For the text-containing cell, return its midpoint in (x, y) coordinate format. 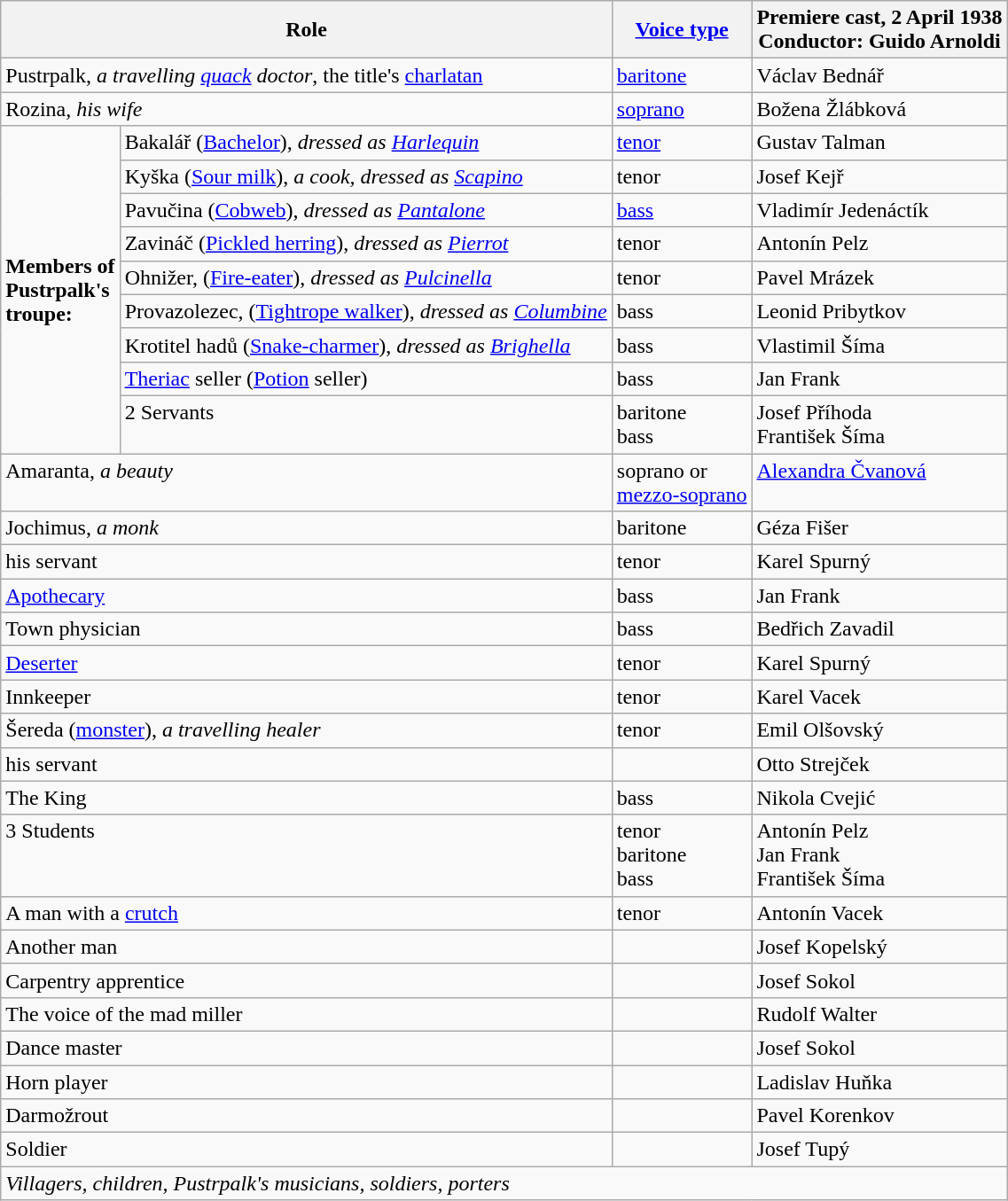
Gustav Talman (879, 143)
tenorbaritonebass (682, 855)
Innkeeper (307, 697)
Nikola Cvejić (879, 798)
Pavel Mrázek (879, 277)
Rozina, his wife (307, 109)
Josef Kejř (879, 176)
Members ofPustrpalk'stroupe: (60, 290)
Václav Bednář (879, 75)
Karel Vacek (879, 697)
Zavináč (Pickled herring), dressed as Pierrot (365, 244)
Bakalář (Bachelor), dressed as Harlequin (365, 143)
Ladislav Huňka (879, 1082)
Antonín Pelz (879, 244)
Soldier (307, 1150)
Horn player (307, 1082)
Antonín Vacek (879, 913)
Villagers, children, Pustrpalk's musicians, soldiers, porters (504, 1183)
Town physician (307, 629)
Pavel Korenkov (879, 1116)
The voice of the mad miller (307, 1014)
soprano ormezzo-soprano (682, 482)
Josef Kopelský (879, 947)
Krotitel hadů (Snake-charmer), dressed as Brighella (365, 345)
Josef Tupý (879, 1150)
Premiere cast, 2 April 1938Conductor: Guido Arnoldi (879, 30)
Vladimír Jedenáctík (879, 210)
Another man (307, 947)
baritonebass (682, 424)
Role (307, 30)
Alexandra Čvanová (879, 482)
A man with a crutch (307, 913)
Antonín PelzJan FrankFrantišek Šíma (879, 855)
Provazolezec, (Tightrope walker), dressed as Columbine (365, 311)
Božena Žlábková (879, 109)
3 Students (307, 855)
Bedřich Zavadil (879, 629)
Deserter (307, 663)
Josef PříhodaFrantišek Šíma (879, 424)
Pavučina (Cobweb), dressed as Pantalone (365, 210)
Carpentry apprentice (307, 980)
Dance master (307, 1048)
Jochimus, a monk (307, 528)
Voice type (682, 30)
Theriac seller (Potion seller) (365, 378)
Leonid Pribytkov (879, 311)
Šereda (monster), a travelling healer (307, 730)
Apothecary (307, 596)
Pustrpalk, a travelling quack doctor, the title's charlatan (307, 75)
Otto Strejček (879, 764)
Amaranta, a beauty (307, 482)
Kyška (Sour milk), a cook, dressed as Scapino (365, 176)
Vlastimil Šíma (879, 345)
The King (307, 798)
Emil Olšovský (879, 730)
soprano (682, 109)
Darmožrout (307, 1116)
Rudolf Walter (879, 1014)
Géza Fišer (879, 528)
2 Servants (365, 424)
Ohnižer, (Fire-eater), dressed as Pulcinella (365, 277)
